Scan for the cell matching the given text and deliver its [x, y] coordinate at center. 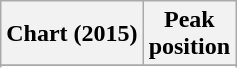
Chart (2015) [72, 34]
Peakposition [189, 34]
